Scan for the cell matching the given text and deliver its (X, Y) coordinate at center. 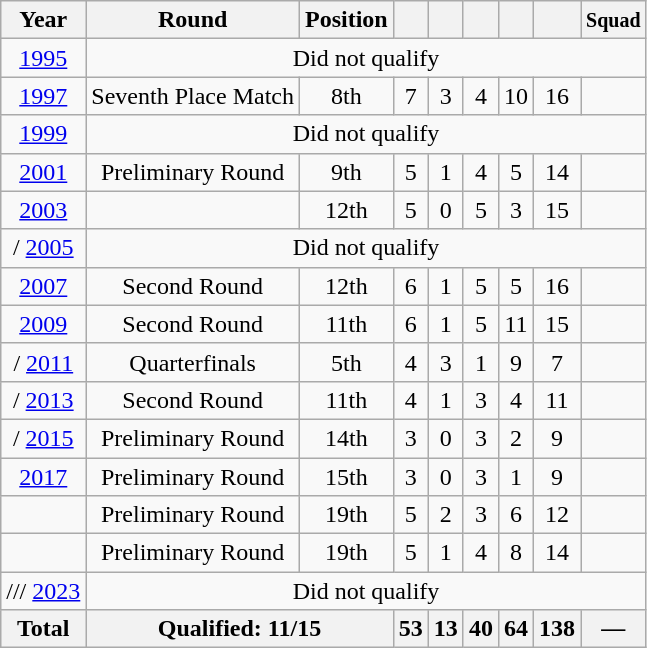
10 (516, 96)
Quarterfinals (193, 362)
2017 (44, 477)
8 (516, 553)
64 (516, 629)
1997 (44, 96)
13 (446, 629)
Squad (614, 20)
12 (558, 515)
Year (44, 20)
Position (347, 20)
2003 (44, 210)
/ 2015 (44, 438)
/// 2023 (44, 591)
/ 2005 (44, 248)
/ 2011 (44, 362)
1999 (44, 134)
/ 2013 (44, 400)
2007 (44, 286)
Total (44, 629)
15th (347, 477)
138 (558, 629)
53 (410, 629)
5th (347, 362)
9th (347, 172)
1995 (44, 58)
— (614, 629)
2001 (44, 172)
Seventh Place Match (193, 96)
14th (347, 438)
2009 (44, 324)
8th (347, 96)
Qualified: 11/15 (240, 629)
Round (193, 20)
40 (480, 629)
